Search for the cell housing the specified text and yield its [x, y] center coordinate. 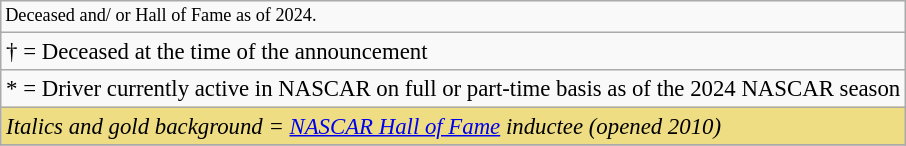
Italics and gold background = NASCAR Hall of Fame inductee (opened 2010) [454, 126]
Deceased and/ or Hall of Fame as of 2024. [454, 16]
* = Driver currently active in NASCAR on full or part-time basis as of the 2024 NASCAR season [454, 89]
† = Deceased at the time of the announcement [454, 51]
